Identify which cell holds the provided text, then report its [X, Y] central coordinate. 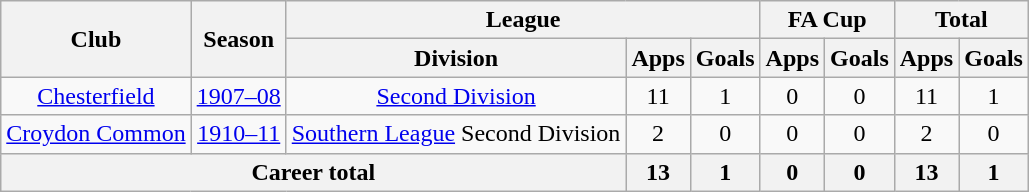
League [523, 20]
Second Division [456, 96]
Total [961, 20]
FA Cup [827, 20]
1907–08 [238, 96]
Croydon Common [96, 134]
Club [96, 39]
Division [456, 58]
Chesterfield [96, 96]
1910–11 [238, 134]
Southern League Second Division [456, 134]
Career total [314, 172]
Season [238, 39]
